Detect which cell encompasses the target text, then output its [x, y] center coordinate. 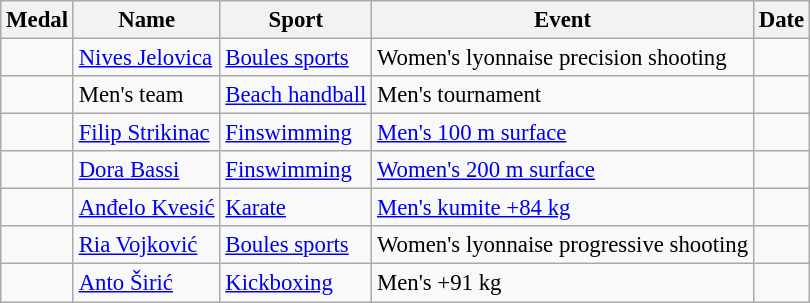
Karate [296, 208]
Nives Jelovica [146, 58]
Women's lyonnaise progressive shooting [563, 245]
Kickboxing [296, 283]
Medal [38, 20]
Men's +91 kg [563, 283]
Event [563, 20]
Anto Širić [146, 283]
Anđelo Kvesić [146, 208]
Women's 200 m surface [563, 170]
Men's team [146, 95]
Ria Vojković [146, 245]
Women's lyonnaise precision shooting [563, 58]
Sport [296, 20]
Men's tournament [563, 95]
Date [781, 20]
Name [146, 20]
Filip Strikinac [146, 133]
Beach handball [296, 95]
Dora Bassi [146, 170]
Men's 100 m surface [563, 133]
Men's kumite +84 kg [563, 208]
